Scan for the cell matching the given text and deliver its [X, Y] coordinate at center. 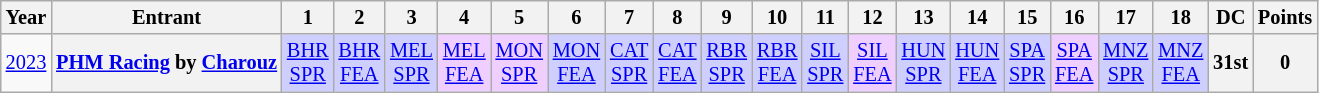
Year [26, 17]
DC [1230, 17]
9 [726, 17]
17 [1126, 17]
CATFEA [677, 63]
BHRSPR [308, 63]
4 [464, 17]
CATSPR [629, 63]
11 [825, 17]
31st [1230, 63]
Points [1285, 17]
SILFEA [872, 63]
3 [412, 17]
RBRFEA [777, 63]
RBRSPR [726, 63]
SILSPR [825, 63]
1 [308, 17]
12 [872, 17]
MNZFEA [1180, 63]
MONFEA [576, 63]
14 [977, 17]
16 [1074, 17]
8 [677, 17]
0 [1285, 63]
MNZSPR [1126, 63]
6 [576, 17]
18 [1180, 17]
15 [1027, 17]
MELSPR [412, 63]
13 [923, 17]
BHRFEA [360, 63]
SPASPR [1027, 63]
MONSPR [520, 63]
10 [777, 17]
MELFEA [464, 63]
Entrant [166, 17]
5 [520, 17]
PHM Racing by Charouz [166, 63]
2 [360, 17]
HUNFEA [977, 63]
HUNSPR [923, 63]
7 [629, 17]
2023 [26, 63]
SPAFEA [1074, 63]
